From the cell containing the given text, extract its center point as [X, Y] coordinate. 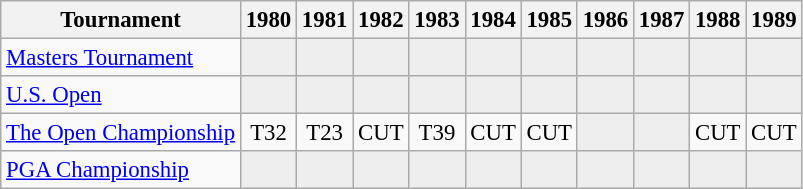
The Open Championship [121, 133]
T32 [268, 133]
PGA Championship [121, 170]
1983 [437, 20]
T23 [325, 133]
1986 [605, 20]
Tournament [121, 20]
1987 [661, 20]
1989 [774, 20]
1984 [493, 20]
T39 [437, 133]
U.S. Open [121, 95]
1985 [549, 20]
1981 [325, 20]
1982 [381, 20]
1980 [268, 20]
1988 [718, 20]
Masters Tournament [121, 58]
